Extract the (x, y) coordinate from the center of the cell holding the provided text.  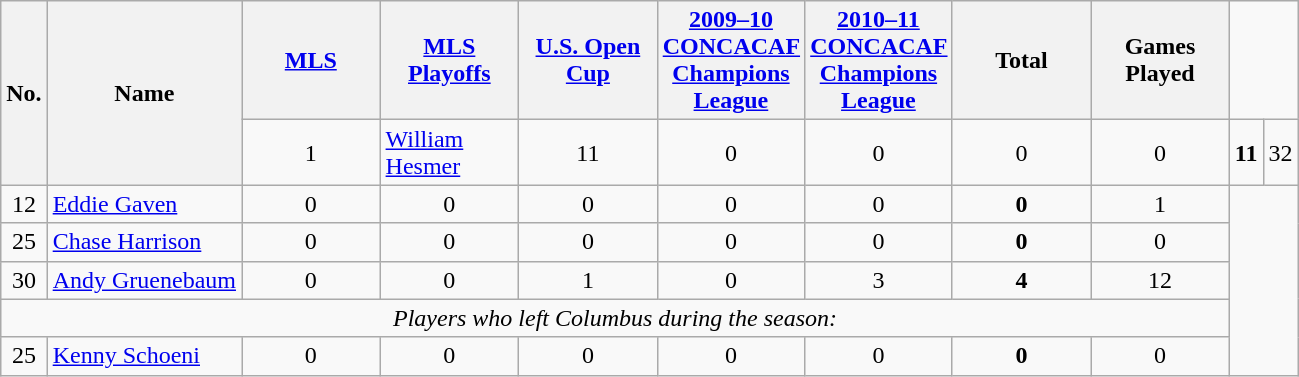
2009–10 CONCACAF Champions League (730, 60)
No. (24, 93)
4 (1022, 280)
William Hesmer (450, 152)
MLS (312, 60)
Total (1022, 60)
Andy Gruenebaum (144, 280)
Players who left Columbus during the season: (616, 318)
MLS Playoffs (450, 60)
Kenny Schoeni (144, 356)
Games Played (1160, 60)
3 (878, 280)
Eddie Gaven (144, 204)
2010–11 CONCACAF Champions League (878, 60)
30 (24, 280)
Name (144, 93)
32 (1280, 152)
U.S. Open Cup (588, 60)
Chase Harrison (144, 242)
